Return the [x, y] coordinate for the center point of the cell that contains the specified text.  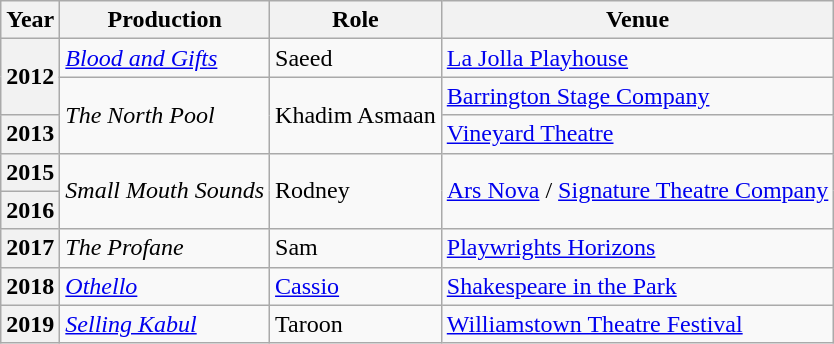
Vineyard Theatre [638, 134]
Cassio [356, 286]
La Jolla Playhouse [638, 58]
Production [165, 20]
2016 [30, 210]
Taroon [356, 324]
Small Mouth Sounds [165, 191]
Venue [638, 20]
Rodney [356, 191]
Saeed [356, 58]
2015 [30, 172]
The Profane [165, 248]
2018 [30, 286]
2019 [30, 324]
Ars Nova / Signature Theatre Company [638, 191]
2012 [30, 77]
Year [30, 20]
2013 [30, 134]
Sam [356, 248]
2017 [30, 248]
Shakespeare in the Park [638, 286]
Playwrights Horizons [638, 248]
Blood and Gifts [165, 58]
The North Pool [165, 115]
Williamstown Theatre Festival [638, 324]
Othello [165, 286]
Khadim Asmaan [356, 115]
Selling Kabul [165, 324]
Barrington Stage Company [638, 96]
Role [356, 20]
